Capture the cell that displays the provided text and extract its [X, Y] central coordinate. 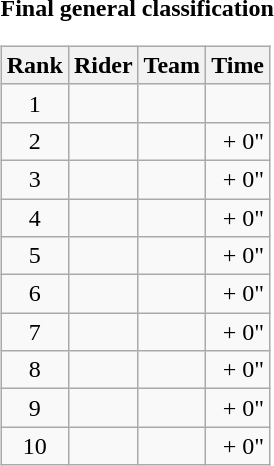
2 [34, 141]
9 [34, 408]
Team [172, 65]
6 [34, 294]
1 [34, 103]
10 [34, 446]
7 [34, 332]
8 [34, 370]
Time [238, 65]
4 [34, 217]
5 [34, 256]
3 [34, 179]
Rider [103, 65]
Rank [34, 65]
